Return the [x, y] coordinate for the center point of the cell that contains the specified text.  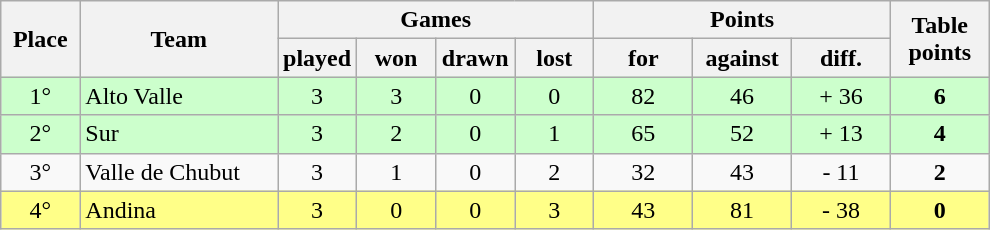
lost [554, 58]
Valle de Chubut [179, 172]
Tablepoints [940, 39]
2° [40, 134]
+ 36 [842, 96]
Sur [179, 134]
4 [940, 134]
Alto Valle [179, 96]
Points [742, 20]
46 [742, 96]
drawn [476, 58]
6 [940, 96]
played [318, 58]
Team [179, 39]
- 38 [842, 210]
for [644, 58]
81 [742, 210]
Andina [179, 210]
against [742, 58]
4° [40, 210]
diff. [842, 58]
65 [644, 134]
82 [644, 96]
won [396, 58]
3° [40, 172]
1° [40, 96]
- 11 [842, 172]
32 [644, 172]
Place [40, 39]
52 [742, 134]
Games [436, 20]
+ 13 [842, 134]
